Return the (x, y) coordinate for the center point of the cell that contains the specified text.  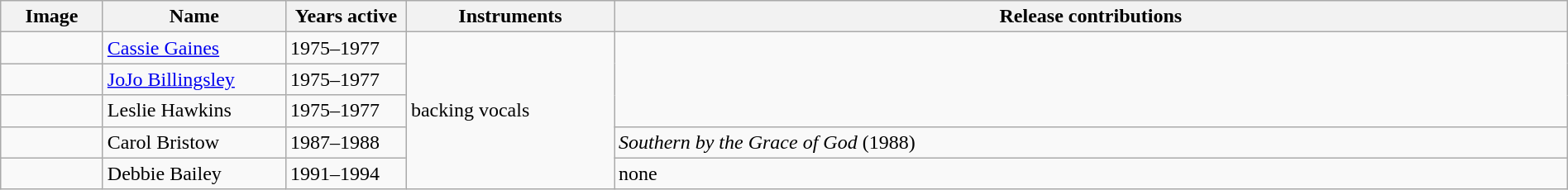
Instruments (509, 17)
1991–1994 (346, 173)
Years active (346, 17)
Debbie Bailey (194, 173)
1987–1988 (346, 142)
Image (52, 17)
Name (194, 17)
none (1090, 173)
Carol Bristow (194, 142)
Leslie Hawkins (194, 111)
Release contributions (1090, 17)
Southern by the Grace of God (1988) (1090, 142)
JoJo Billingsley (194, 79)
Cassie Gaines (194, 48)
backing vocals (509, 111)
